Provide the [x, y] coordinate of the cell's center where the given text is located.  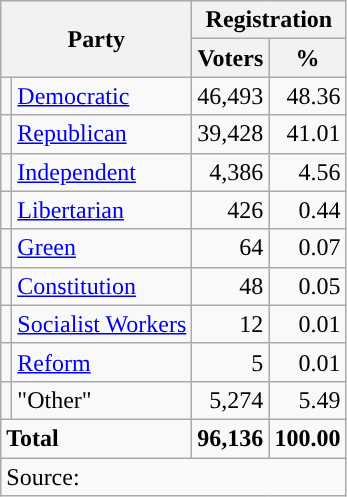
Republican [102, 134]
Party [96, 39]
Source: [174, 477]
Reform [102, 362]
100.00 [308, 438]
Democratic [102, 96]
5 [230, 362]
"Other" [102, 400]
Total [96, 438]
46,493 [230, 96]
% [308, 58]
39,428 [230, 134]
48 [230, 286]
Voters [230, 58]
Independent [102, 172]
41.01 [308, 134]
12 [230, 324]
Constitution [102, 286]
0.44 [308, 210]
64 [230, 248]
4.56 [308, 172]
5,274 [230, 400]
Libertarian [102, 210]
Registration [269, 20]
Green [102, 248]
48.36 [308, 96]
0.07 [308, 248]
426 [230, 210]
4,386 [230, 172]
5.49 [308, 400]
96,136 [230, 438]
Socialist Workers [102, 324]
0.05 [308, 286]
